Output the [X, Y] coordinate of the center of the cell containing the given text.  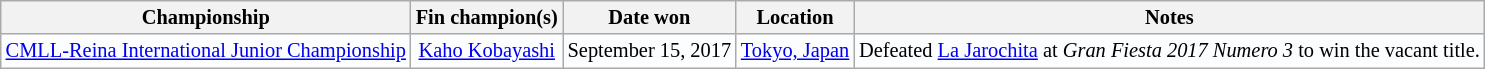
Defeated La Jarochita at Gran Fiesta 2017 Numero 3 to win the vacant title. [1170, 51]
Notes [1170, 17]
Location [795, 17]
Date won [650, 17]
September 15, 2017 [650, 51]
Tokyo, Japan [795, 51]
Kaho Kobayashi [487, 51]
CMLL-Reina International Junior Championship [206, 51]
Championship [206, 17]
Fin champion(s) [487, 17]
